Scan for the cell matching the given text and deliver its [x, y] coordinate at center. 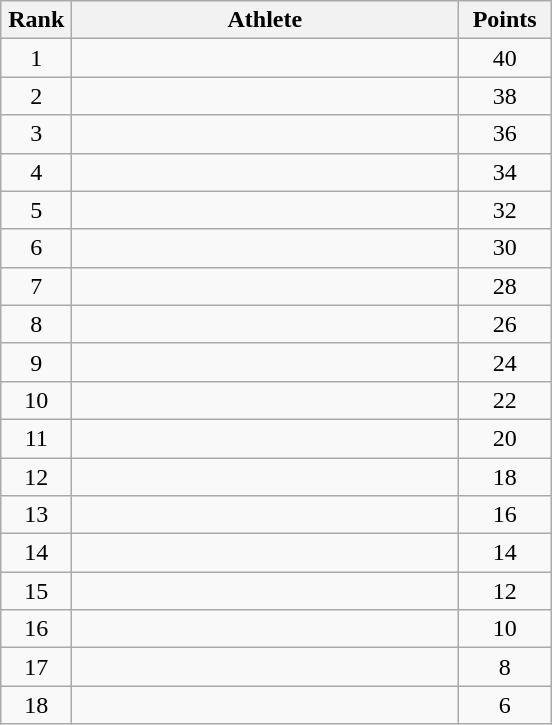
20 [505, 438]
13 [36, 515]
40 [505, 58]
34 [505, 172]
5 [36, 210]
2 [36, 96]
9 [36, 362]
30 [505, 248]
4 [36, 172]
3 [36, 134]
Rank [36, 20]
7 [36, 286]
38 [505, 96]
1 [36, 58]
17 [36, 667]
Athlete [265, 20]
Points [505, 20]
24 [505, 362]
11 [36, 438]
36 [505, 134]
28 [505, 286]
22 [505, 400]
32 [505, 210]
26 [505, 324]
15 [36, 591]
